Locate the cell with the specified text and output its (X, Y) center coordinate. 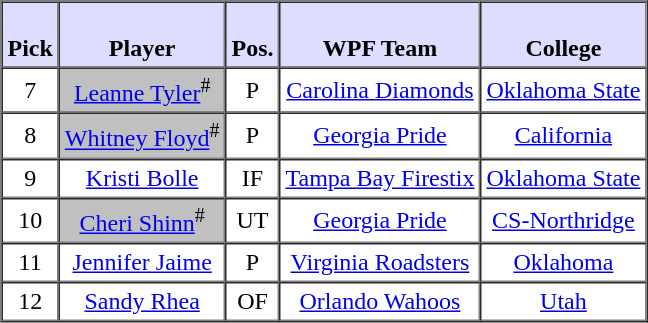
IF (252, 178)
Tampa Bay Firestix (380, 178)
Sandy Rhea (142, 302)
CS-Northridge (563, 220)
11 (30, 262)
8 (30, 136)
Carolina Diamonds (380, 90)
UT (252, 220)
Whitney Floyd# (142, 136)
10 (30, 220)
College (563, 35)
12 (30, 302)
WPF Team (380, 35)
Cheri Shinn# (142, 220)
California (563, 136)
Jennifer Jaime (142, 262)
Virginia Roadsters (380, 262)
OF (252, 302)
7 (30, 90)
Leanne Tyler# (142, 90)
Pos. (252, 35)
Utah (563, 302)
Oklahoma (563, 262)
Player (142, 35)
Orlando Wahoos (380, 302)
Kristi Bolle (142, 178)
Pick (30, 35)
9 (30, 178)
